Detect which cell encompasses the target text, then output its [X, Y] center coordinate. 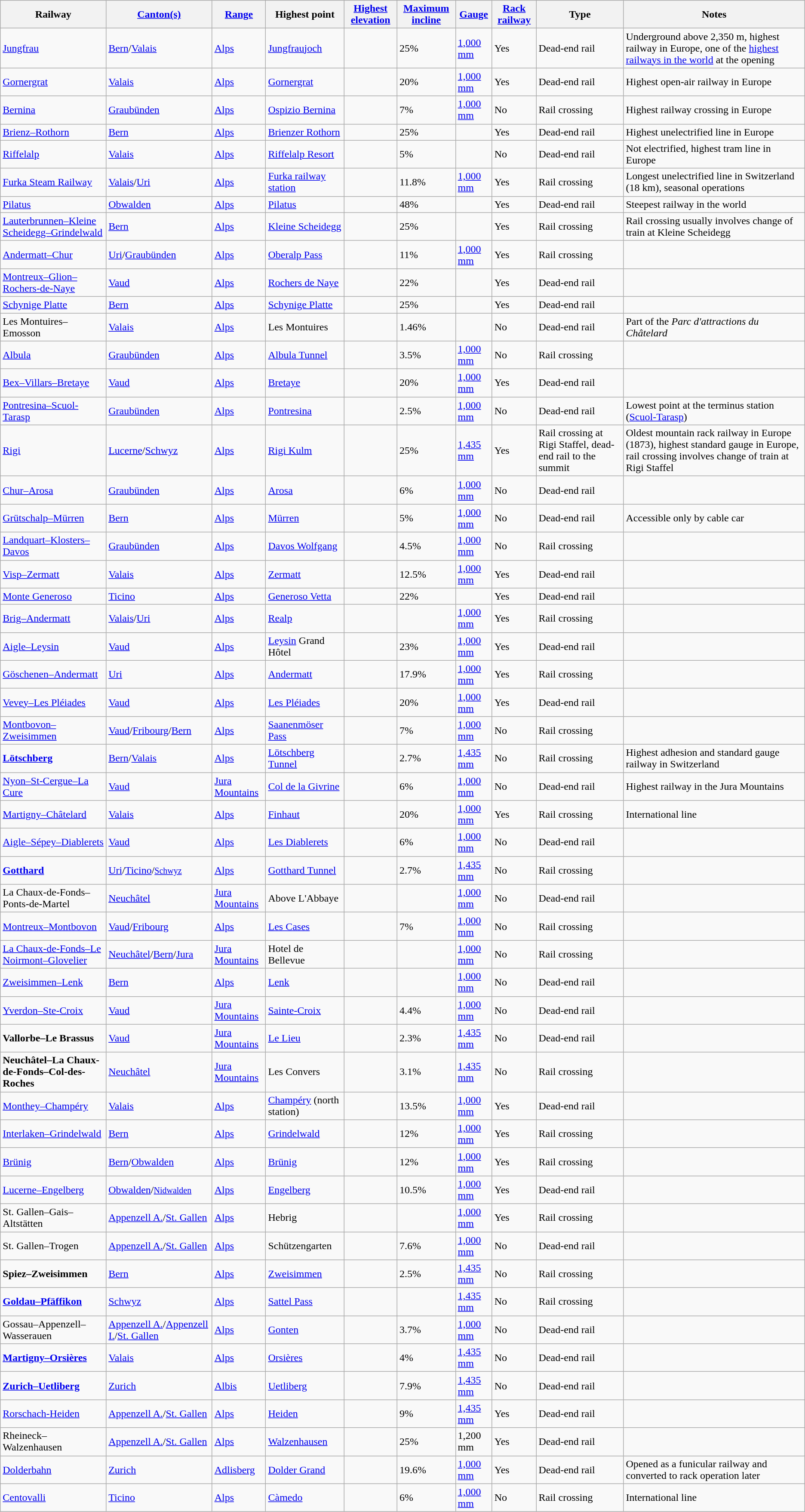
Riffelalp [53, 154]
Maximum incline [426, 15]
13.5% [426, 1106]
11% [426, 255]
Gauge [474, 15]
17.9% [426, 674]
4.5% [426, 546]
Arosa [305, 490]
Hotel de Bellevue [305, 954]
Rheineck–Walzenhausen [53, 1442]
Aigle–Sépey–Diablerets [53, 842]
Bretaye [305, 383]
2.3% [426, 1038]
La Chaux-de-Fonds–Ponts-de-Martel [53, 898]
Grütschalp–Mürren [53, 518]
Les Montuires–Emosson [53, 327]
Rail crossing usually involves change of train at Kleine Scheidegg [714, 226]
Goldau–Pfäffikon [53, 1302]
Orsières [305, 1358]
Highest adhesion and standard gauge railway in Switzerland [714, 758]
3.5% [426, 355]
Lucerne–Engelberg [53, 1190]
12.5% [426, 574]
Hebrig [305, 1217]
Martigny–Orsières [53, 1358]
Uetliberg [305, 1386]
Vallorbe–Le Brassus [53, 1038]
Les Pléiades [305, 702]
Lötschberg [53, 758]
Albis [239, 1386]
Bex–Villars–Bretaye [53, 383]
Les Convers [305, 1072]
1,200 mm [474, 1442]
Lenk [305, 982]
Accessible only by cable car [714, 518]
Grindelwald [305, 1134]
Zermatt [305, 574]
Rochers de Naye [305, 282]
Göschenen–Andermatt [53, 674]
Adlisberg [239, 1469]
Highest railway crossing in Europe [714, 110]
Highest point [305, 15]
Underground above 2,350 m, highest railway in Europe, one of the highest railways in the world at the opening [714, 48]
Vevey–Les Pléiades [53, 702]
Les Diablerets [305, 842]
Brig–Andermatt [53, 619]
Brienz–Rothorn [53, 132]
Saanenmöser Pass [305, 730]
Engelberg [305, 1190]
23% [426, 646]
Spiez–Zweisimmen [53, 1274]
Yverdon–Ste-Croix [53, 1010]
Jungfrau [53, 48]
Brienzer Rothorn [305, 132]
Highest elevation [371, 15]
Furka railway station [305, 182]
Dolderbahn [53, 1469]
Bernina [53, 110]
Rail crossing at Rigi Staffel, dead-end rail to the summit [580, 451]
7.6% [426, 1246]
Zweisimmen–Lenk [53, 982]
Leysin Grand Hôtel [305, 646]
Highest unelectrified line in Europe [714, 132]
Zurich–Uetliberg [53, 1386]
Montbovon–Zweisimmen [53, 730]
Gossau–Appenzell–Wasserauen [53, 1330]
Part of the Parc d'attractions du Châtelard [714, 327]
Schützengarten [305, 1246]
Martigny–Châtelard [53, 815]
Monte Generoso [53, 596]
Opened as a funicular railway and converted to rack operation later [714, 1469]
Schwyz [159, 1302]
Steepest railway in the world [714, 204]
Type [580, 15]
Kleine Scheidegg [305, 226]
Gotthard Tunnel [305, 871]
Appenzell A./Appenzell I./St. Gallen [159, 1330]
Neuchâtel/Bern/Jura [159, 954]
Range [239, 15]
Bern/Obwalden [159, 1161]
Andermatt [305, 674]
Càmedo [305, 1498]
Ospizio Bernina [305, 110]
Uri [159, 674]
Chur–Arosa [53, 490]
Realp [305, 619]
4% [426, 1358]
Landquart–Klosters–Davos [53, 546]
Riffelalp Resort [305, 154]
Highest open-air railway in Europe [714, 82]
Davos Wolfgang [305, 546]
Sattel Pass [305, 1302]
Zweisimmen [305, 1274]
Pontresina–Scuol-Tarasp [53, 411]
Lucerne/Schwyz [159, 451]
3.7% [426, 1330]
11.8% [426, 182]
4.4% [426, 1010]
Obwalden [159, 204]
La Chaux-de-Fonds–Le Noirmont–Glovelier [53, 954]
Rigi [53, 451]
Generoso Vetta [305, 596]
Gotthard [53, 871]
Not electrified, highest tram line in Europe [714, 154]
Heiden [305, 1413]
9% [426, 1413]
Finhaut [305, 815]
Monthey–Champéry [53, 1106]
Oldest mountain rack railway in Europe (1873), highest standard gauge in Europe, rail crossing involves change of train at Rigi Staffel [714, 451]
Montreux–Glion–Rochers-de-Naye [53, 282]
Rack railway [514, 15]
Mürren [305, 518]
Furka Steam Railway [53, 182]
Walzenhausen [305, 1442]
Above L'Abbaye [305, 898]
Highest railway in the Jura Mountains [714, 786]
Lötschberg Tunnel [305, 758]
Les Cases [305, 927]
Neuchâtel–La Chaux-de-Fonds–Col-des-Roches [53, 1072]
Gonten [305, 1330]
19.6% [426, 1469]
Nyon–St-Cergue–La Cure [53, 786]
3.1% [426, 1072]
10.5% [426, 1190]
Le Lieu [305, 1038]
Dolder Grand [305, 1469]
Lowest point at the terminus station (Scuol-Tarasp) [714, 411]
Obwalden/Nidwalden [159, 1190]
Centovalli [53, 1498]
48% [426, 204]
Albula Tunnel [305, 355]
1.46% [426, 327]
Rorschach-Heiden [53, 1413]
Rigi Kulm [305, 451]
Oberalp Pass [305, 255]
Sainte-Croix [305, 1010]
Vaud/Fribourg/Bern [159, 730]
Andermatt–Chur [53, 255]
Railway [53, 15]
Les Montuires [305, 327]
Canton(s) [159, 15]
Pontresina [305, 411]
St. Gallen–Gais–Altstätten [53, 1217]
7.9% [426, 1386]
Uri/Ticino/Schwyz [159, 871]
Albula [53, 355]
St. Gallen–Trogen [53, 1246]
Jungfraujoch [305, 48]
Champéry (north station) [305, 1106]
Vaud/Fribourg [159, 927]
Visp–Zermatt [53, 574]
Montreux–Montbovon [53, 927]
Notes [714, 15]
Lauterbrunnen–Kleine Scheidegg–Grindelwald [53, 226]
Uri/Graubünden [159, 255]
Col de la Givrine [305, 786]
Longest unelectrified line in Switzerland (18 km), seasonal operations [714, 182]
Aigle–Leysin [53, 646]
Interlaken–Grindelwald [53, 1134]
